Detect which cell encompasses the target text, then output its (X, Y) center coordinate. 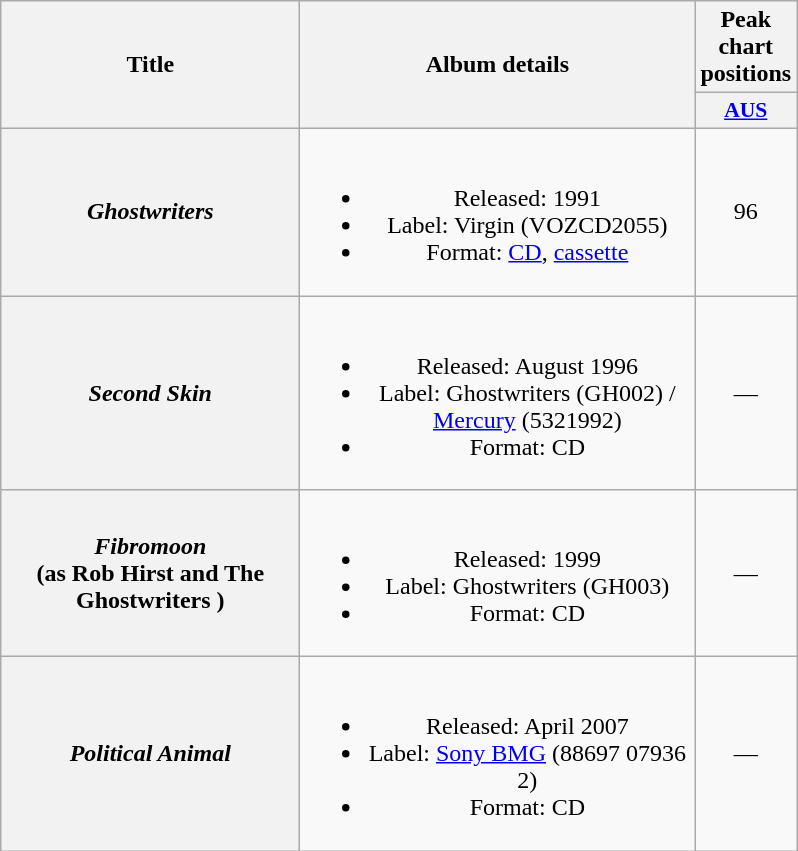
Ghostwriters (150, 212)
96 (746, 212)
Released: 1991Label: Virgin (VOZCD2055)Format: CD, cassette (498, 212)
Released: April 2007Label: Sony BMG (88697 07936 2)Format: CD (498, 754)
Fibromoon (as Rob Hirst and The Ghostwriters ) (150, 574)
AUS (746, 111)
Released: 1999Label: Ghostwriters (GH003)Format: CD (498, 574)
Political Animal (150, 754)
Second Skin (150, 393)
Album details (498, 65)
Peak chart positions (746, 47)
Released: August 1996Label: Ghostwriters (GH002) / Mercury (5321992)Format: CD (498, 393)
Title (150, 65)
